Return the (x, y) coordinate for the center point of the cell that contains the specified text.  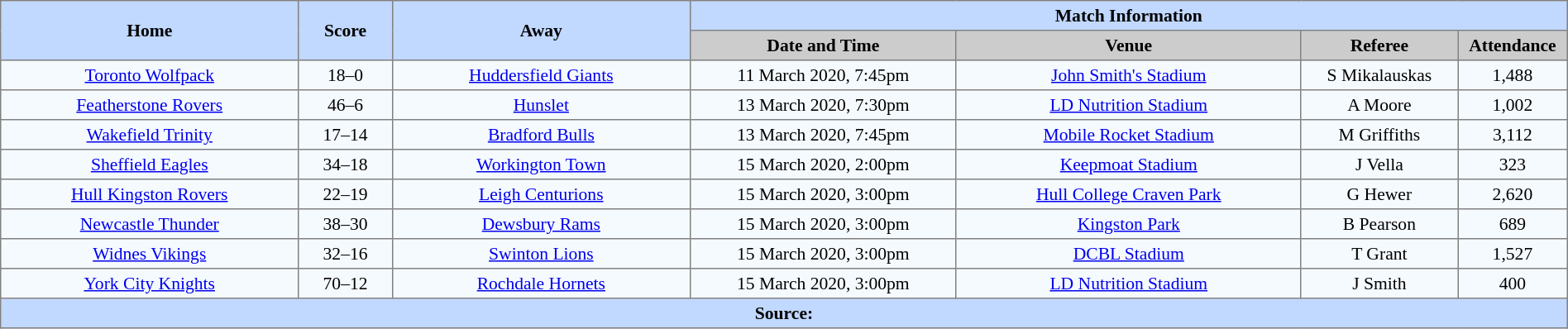
Kingston Park (1128, 224)
32–16 (346, 254)
22–19 (346, 194)
Widnes Vikings (150, 254)
John Smith's Stadium (1128, 75)
689 (1513, 224)
Workington Town (541, 164)
13 March 2020, 7:45pm (823, 135)
Featherstone Rovers (150, 105)
Wakefield Trinity (150, 135)
400 (1513, 284)
Referee (1379, 45)
1,488 (1513, 75)
A Moore (1379, 105)
Date and Time (823, 45)
DCBL Stadium (1128, 254)
Hull Kingston Rovers (150, 194)
S Mikalauskas (1379, 75)
York City Knights (150, 284)
2,620 (1513, 194)
Hunslet (541, 105)
Toronto Wolfpack (150, 75)
Newcastle Thunder (150, 224)
38–30 (346, 224)
M Griffiths (1379, 135)
Leigh Centurions (541, 194)
Swinton Lions (541, 254)
Away (541, 31)
1,002 (1513, 105)
Dewsbury Rams (541, 224)
T Grant (1379, 254)
13 March 2020, 7:30pm (823, 105)
46–6 (346, 105)
B Pearson (1379, 224)
3,112 (1513, 135)
Mobile Rocket Stadium (1128, 135)
Hull College Craven Park (1128, 194)
Source: (784, 313)
Match Information (1128, 16)
Huddersfield Giants (541, 75)
323 (1513, 164)
Keepmoat Stadium (1128, 164)
Rochdale Hornets (541, 284)
Bradford Bulls (541, 135)
70–12 (346, 284)
34–18 (346, 164)
15 March 2020, 2:00pm (823, 164)
1,527 (1513, 254)
J Smith (1379, 284)
Venue (1128, 45)
G Hewer (1379, 194)
11 March 2020, 7:45pm (823, 75)
17–14 (346, 135)
18–0 (346, 75)
J Vella (1379, 164)
Home (150, 31)
Score (346, 31)
Sheffield Eagles (150, 164)
Attendance (1513, 45)
